Search for the cell housing the specified text and yield its (X, Y) center coordinate. 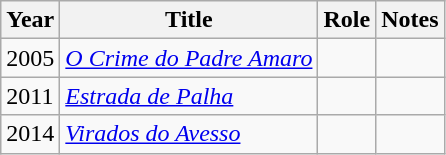
Virados do Avesso (189, 134)
Title (189, 20)
O Crime do Padre Amaro (189, 58)
2011 (30, 96)
Year (30, 20)
2014 (30, 134)
Estrada de Palha (189, 96)
2005 (30, 58)
Role (347, 20)
Notes (410, 20)
